Identify which cell holds the provided text, then report its (x, y) central coordinate. 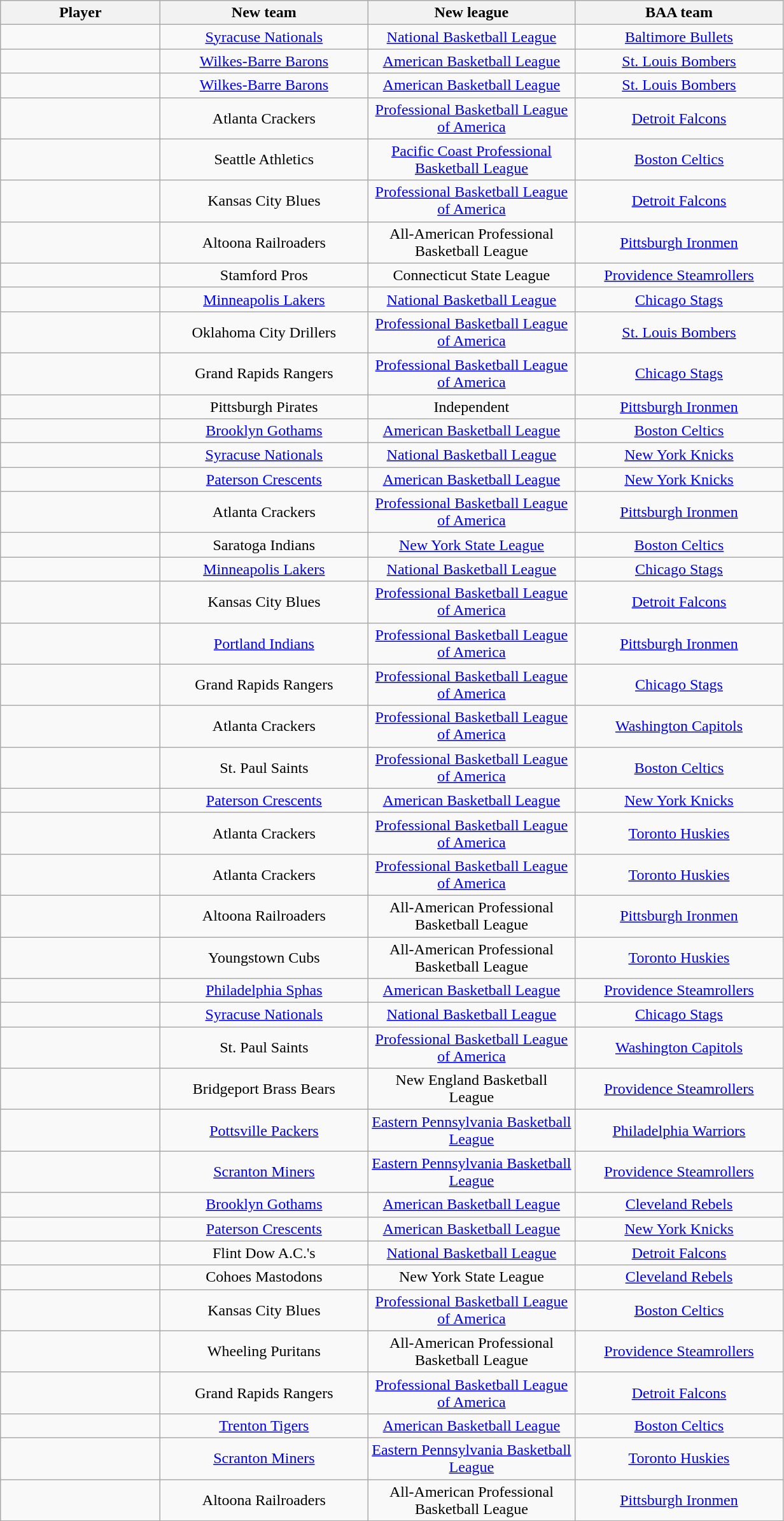
Connecticut State League (472, 275)
Philadelphia Sphas (264, 991)
New England Basketball League (472, 1089)
Pacific Coast Professional Basketball League (472, 159)
Baltimore Bullets (679, 37)
Saratoga Indians (264, 545)
Independent (472, 407)
Flint Dow A.C.'s (264, 1253)
Trenton Tigers (264, 1425)
Wheeling Puritans (264, 1351)
Bridgeport Brass Bears (264, 1089)
New league (472, 13)
Pittsburgh Pirates (264, 407)
Pottsville Packers (264, 1131)
Cohoes Mastodons (264, 1277)
Player (80, 13)
Philadelphia Warriors (679, 1131)
Portland Indians (264, 643)
Stamford Pros (264, 275)
BAA team (679, 13)
Seattle Athletics (264, 159)
New team (264, 13)
Youngstown Cubs (264, 958)
Oklahoma City Drillers (264, 332)
